Search for the cell housing the specified text and yield its (x, y) center coordinate. 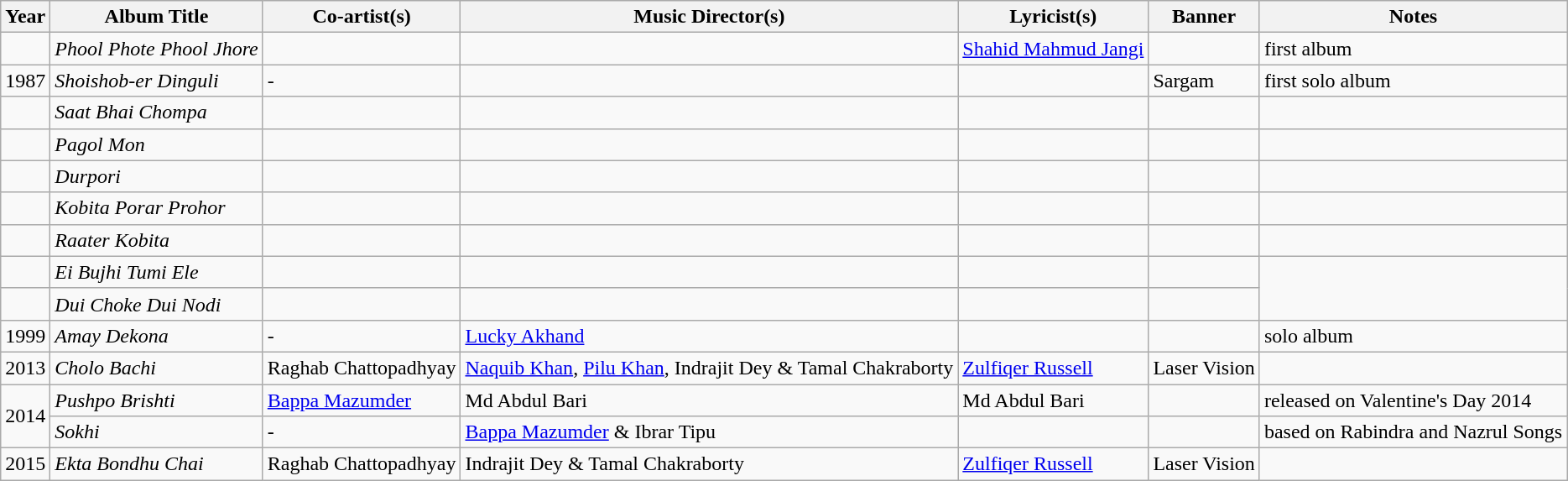
1999 (25, 336)
Bappa Mazumder (362, 400)
Naquib Khan, Pilu Khan, Indrajit Dey & Tamal Chakraborty (710, 368)
first album (1413, 49)
released on Valentine's Day 2014 (1413, 400)
2015 (25, 464)
Album Title (156, 17)
Kobita Porar Prohor (156, 208)
1987 (25, 81)
2013 (25, 368)
Bappa Mazumder & Ibrar Tipu (710, 432)
Pagol Mon (156, 144)
Ekta Bondhu Chai (156, 464)
Ei Bujhi Tumi Ele (156, 272)
Shahid Mahmud Jangi (1054, 49)
Dui Choke Dui Nodi (156, 304)
Lyricist(s) (1054, 17)
Indrajit Dey & Tamal Chakraborty (710, 464)
Raater Kobita (156, 240)
Sokhi (156, 432)
Year (25, 17)
Pushpo Brishti (156, 400)
solo album (1413, 336)
Phool Phote Phool Jhore (156, 49)
Music Director(s) (710, 17)
Saat Bhai Chompa (156, 112)
Shoishob-er Dinguli (156, 81)
Notes (1413, 17)
2014 (25, 416)
Co-artist(s) (362, 17)
based on Rabindra and Nazrul Songs (1413, 432)
Lucky Akhand (710, 336)
Cholo Bachi (156, 368)
Sargam (1204, 81)
Amay Dekona (156, 336)
Banner (1204, 17)
Durpori (156, 176)
first solo album (1413, 81)
